Pinpoint the cell where the given text exists, returning its (X, Y) midpoint coordinate. 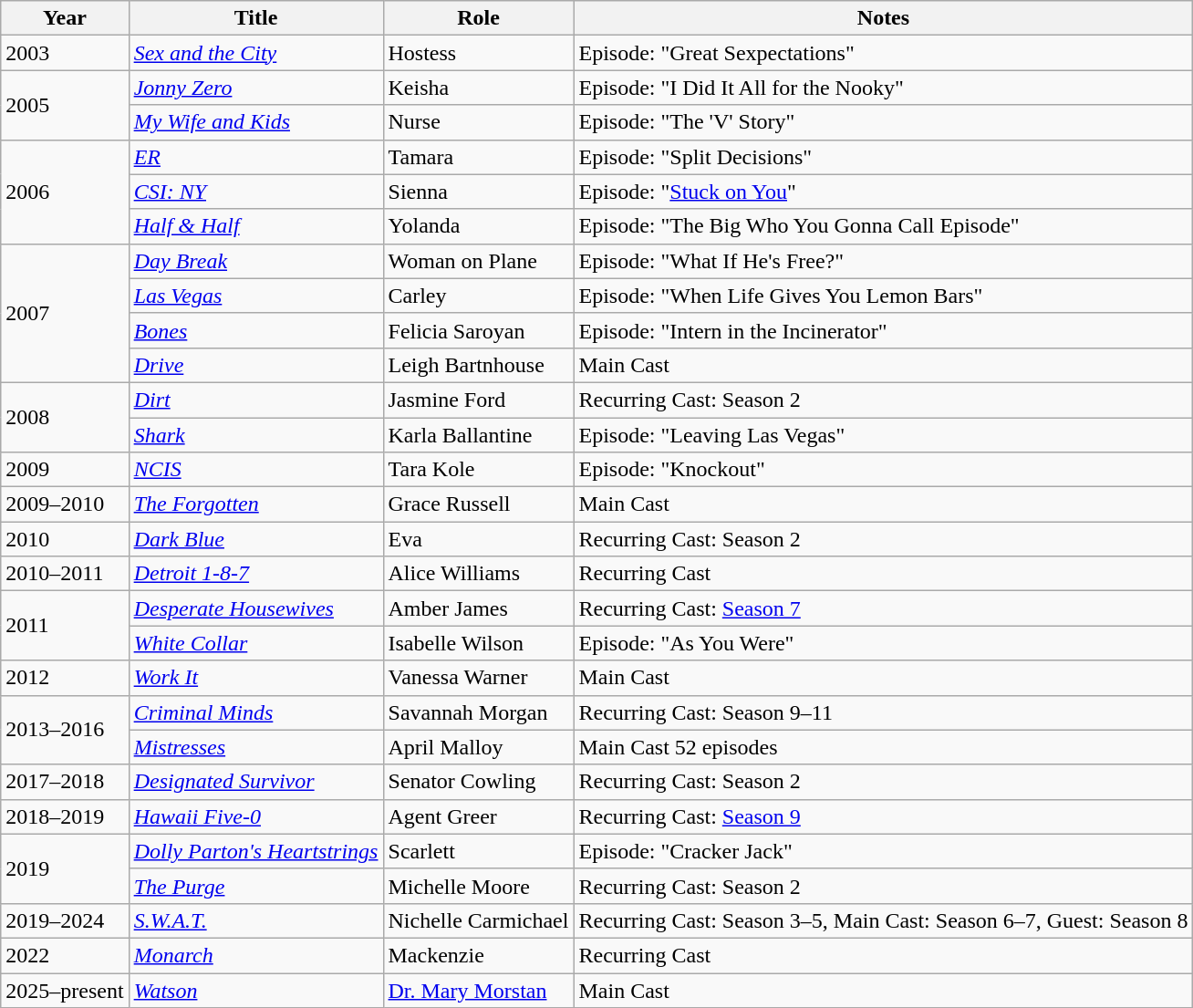
My Wife and Kids (255, 122)
Role (478, 18)
Day Break (255, 261)
Alice Williams (478, 574)
Half & Half (255, 226)
Sex and the City (255, 53)
Episode: "Split Decisions" (883, 157)
Sienna (478, 192)
White Collar (255, 643)
The Forgotten (255, 504)
Episode: "Stuck on You" (883, 192)
Amber James (478, 608)
Episode: "The 'V' Story" (883, 122)
2010–2011 (65, 574)
Grace Russell (478, 504)
2019–2024 (65, 920)
Episode: "Intern in the Incinerator" (883, 330)
Mistresses (255, 747)
Scarlett (478, 851)
2018–2019 (65, 816)
2003 (65, 53)
2012 (65, 678)
Recurring Cast: Season 9–11 (883, 712)
Jonny Zero (255, 88)
Drive (255, 365)
The Purge (255, 886)
Title (255, 18)
Nurse (478, 122)
Isabelle Wilson (478, 643)
Desperate Housewives (255, 608)
Watson (255, 990)
Dr. Mary Morstan (478, 990)
Recurring Cast: Season 9 (883, 816)
Criminal Minds (255, 712)
Episode: "As You Were" (883, 643)
2005 (65, 105)
Bones (255, 330)
Tamara (478, 157)
Recurring Cast: Season 3–5, Main Cast: Season 6–7, Guest: Season 8 (883, 920)
Dolly Parton's Heartstrings (255, 851)
Agent Greer (478, 816)
Episode: "Cracker Jack" (883, 851)
CSI: NY (255, 192)
S.W.A.T. (255, 920)
2017–2018 (65, 782)
Designated Survivor (255, 782)
Main Cast 52 episodes (883, 747)
Monarch (255, 955)
Hawaii Five-0 (255, 816)
Episode: "Knockout" (883, 470)
Dirt (255, 400)
Hostess (478, 53)
Shark (255, 435)
NCIS (255, 470)
Yolanda (478, 226)
Michelle Moore (478, 886)
Keisha (478, 88)
2007 (65, 313)
Savannah Morgan (478, 712)
2010 (65, 539)
Dark Blue (255, 539)
Episode: "What If He's Free?" (883, 261)
Episode: "Leaving Las Vegas" (883, 435)
Work It (255, 678)
Woman on Plane (478, 261)
2009–2010 (65, 504)
Detroit 1-8-7 (255, 574)
2006 (65, 192)
2011 (65, 626)
Episode: "When Life Gives You Lemon Bars" (883, 296)
Vanessa Warner (478, 678)
Jasmine Ford (478, 400)
Episode: "The Big Who You Gonna Call Episode" (883, 226)
Tara Kole (478, 470)
Nichelle Carmichael (478, 920)
Year (65, 18)
Mackenzie (478, 955)
2019 (65, 868)
Senator Cowling (478, 782)
2008 (65, 417)
Carley (478, 296)
Episode: "I Did It All for the Nooky" (883, 88)
Las Vegas (255, 296)
Notes (883, 18)
April Malloy (478, 747)
2013–2016 (65, 730)
2025–present (65, 990)
2022 (65, 955)
Eva (478, 539)
Karla Ballantine (478, 435)
Leigh Bartnhouse (478, 365)
Recurring Cast: Season 7 (883, 608)
ER (255, 157)
2009 (65, 470)
Felicia Saroyan (478, 330)
Episode: "Great Sexpectations" (883, 53)
